Pinpoint the cell where the given text exists, returning its (X, Y) midpoint coordinate. 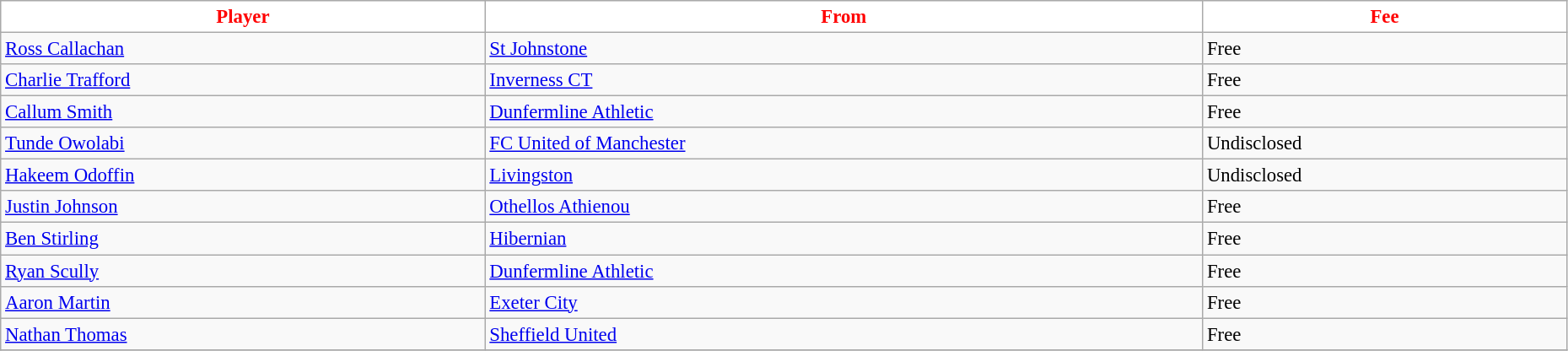
Hakeem Odoffin (243, 175)
Fee (1385, 17)
Tunde Owolabi (243, 143)
Charlie Trafford (243, 80)
Ross Callachan (243, 49)
Hibernian (843, 239)
Ryan Scully (243, 271)
Aaron Martin (243, 302)
From (843, 17)
Ben Stirling (243, 239)
Justin Johnson (243, 207)
Callum Smith (243, 112)
FC United of Manchester (843, 143)
Othellos Athienou (843, 207)
Exeter City (843, 302)
Sheffield United (843, 334)
Inverness CT (843, 80)
Nathan Thomas (243, 334)
Player (243, 17)
St Johnstone (843, 49)
Livingston (843, 175)
